Search for the cell housing the specified text and yield its [X, Y] center coordinate. 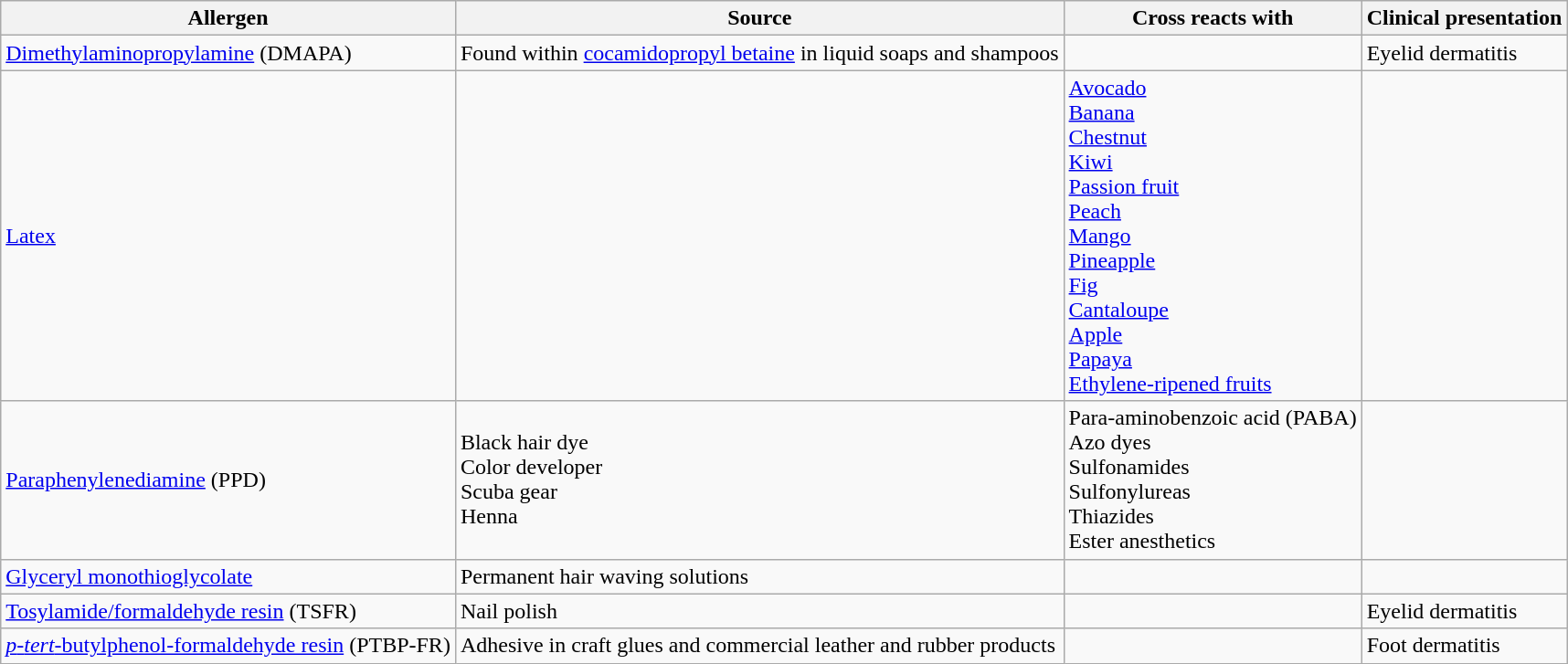
Nail polish [759, 611]
Foot dermatitis [1464, 646]
Dimethylaminopropylamine (DMAPA) [228, 53]
Latex [228, 236]
p-tert-butylphenol-formaldehyde resin (PTBP-FR) [228, 646]
Para-aminobenzoic acid (PABA)Azo dyesSulfonamidesSulfonylureasThiazidesEster anesthetics [1213, 480]
Cross reacts with [1213, 18]
Clinical presentation [1464, 18]
Source [759, 18]
Allergen [228, 18]
AvocadoBananaChestnutKiwiPassion fruitPeachMangoPineappleFigCantaloupeApplePapayaEthylene-ripened fruits [1213, 236]
Tosylamide/formaldehyde resin (TSFR) [228, 611]
Glyceryl monothioglycolate [228, 576]
Paraphenylenediamine (PPD) [228, 480]
Found within cocamidopropyl betaine in liquid soaps and shampoos [759, 53]
Black hair dyeColor developerScuba gearHenna [759, 480]
Adhesive in craft glues and commercial leather and rubber products [759, 646]
Permanent hair waving solutions [759, 576]
